Scan for the cell matching the given text and deliver its [X, Y] coordinate at center. 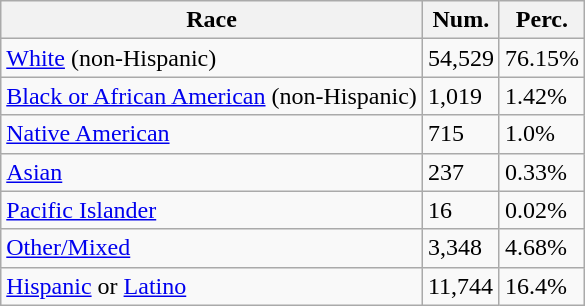
Race [212, 20]
4.68% [542, 248]
Black or African American (non-Hispanic) [212, 96]
White (non-Hispanic) [212, 58]
76.15% [542, 58]
Other/Mixed [212, 248]
11,744 [460, 286]
1,019 [460, 96]
Perc. [542, 20]
Num. [460, 20]
Asian [212, 172]
54,529 [460, 58]
237 [460, 172]
Pacific Islander [212, 210]
16.4% [542, 286]
715 [460, 134]
0.33% [542, 172]
0.02% [542, 210]
3,348 [460, 248]
1.0% [542, 134]
16 [460, 210]
1.42% [542, 96]
Native American [212, 134]
Hispanic or Latino [212, 286]
